Locate the cell with the specified text and output its (x, y) center coordinate. 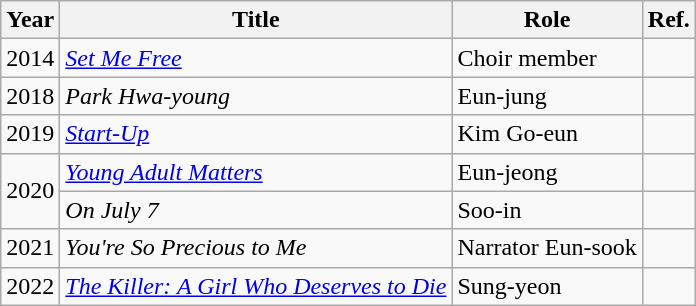
2018 (30, 96)
Sung-yeon (547, 286)
Young Adult Matters (256, 172)
Year (30, 20)
Kim Go-eun (547, 134)
Ref. (668, 20)
Choir member (547, 58)
2020 (30, 191)
Role (547, 20)
Soo-in (547, 210)
On July 7 (256, 210)
2019 (30, 134)
You're So Precious to Me (256, 248)
Set Me Free (256, 58)
2014 (30, 58)
Start-Up (256, 134)
2021 (30, 248)
The Killer: A Girl Who Deserves to Die (256, 286)
2022 (30, 286)
Narrator Eun-sook (547, 248)
Eun-jeong (547, 172)
Title (256, 20)
Park Hwa-young (256, 96)
Eun-jung (547, 96)
